Capture the cell that displays the provided text and extract its (X, Y) central coordinate. 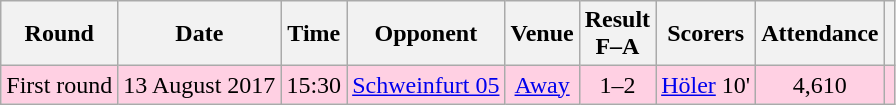
Away (542, 85)
Round (60, 34)
Scorers (706, 34)
Time (314, 34)
Höler 10' (706, 85)
Venue (542, 34)
First round (60, 85)
ResultF–A (617, 34)
1–2 (617, 85)
13 August 2017 (200, 85)
15:30 (314, 85)
4,610 (820, 85)
Opponent (426, 34)
Schweinfurt 05 (426, 85)
Attendance (820, 34)
Date (200, 34)
